Scan for the cell matching the given text and deliver its [X, Y] coordinate at center. 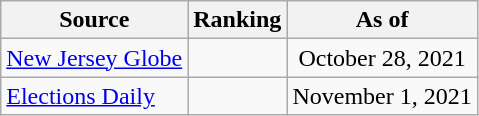
November 1, 2021 [382, 96]
As of [382, 20]
Source [94, 20]
New Jersey Globe [94, 58]
Ranking [238, 20]
Elections Daily [94, 96]
October 28, 2021 [382, 58]
